Determine the [x, y] coordinate at the center of the cell enclosing the given text.  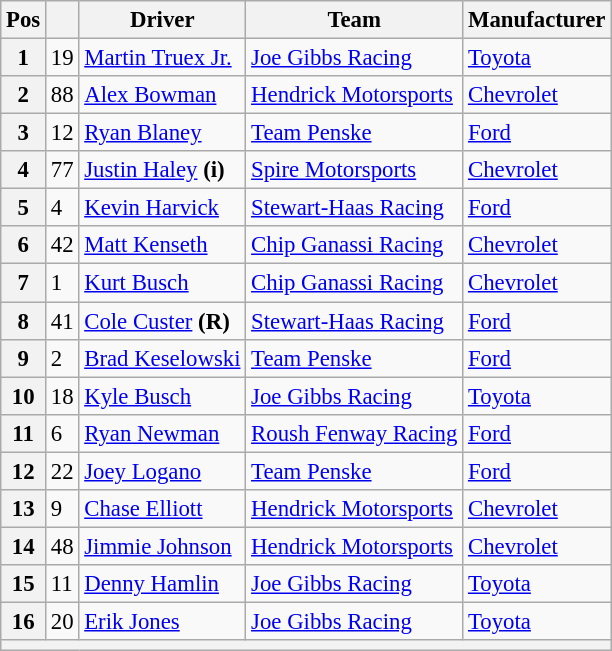
Brad Keselowski [162, 358]
10 [24, 396]
Spire Motorsports [354, 170]
41 [62, 321]
14 [24, 546]
16 [24, 621]
3 [24, 133]
Cole Custer (R) [162, 321]
22 [62, 471]
19 [62, 58]
88 [62, 95]
15 [24, 584]
5 [24, 208]
Erik Jones [162, 621]
Alex Bowman [162, 95]
Ryan Blaney [162, 133]
Pos [24, 20]
Joey Logano [162, 471]
Denny Hamlin [162, 584]
77 [62, 170]
Chase Elliott [162, 509]
Kevin Harvick [162, 208]
Kyle Busch [162, 396]
48 [62, 546]
Driver [162, 20]
Jimmie Johnson [162, 546]
13 [24, 509]
Kurt Busch [162, 283]
Martin Truex Jr. [162, 58]
42 [62, 245]
7 [24, 283]
20 [62, 621]
Manufacturer [537, 20]
Matt Kenseth [162, 245]
18 [62, 396]
8 [24, 321]
Ryan Newman [162, 433]
Justin Haley (i) [162, 170]
Roush Fenway Racing [354, 433]
Team [354, 20]
